Output the [x, y] coordinate of the center of the cell containing the given text.  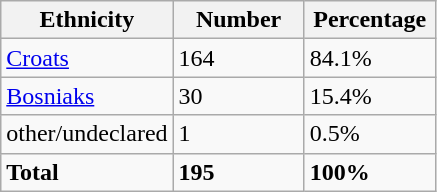
Percentage [370, 20]
84.1% [370, 58]
30 [238, 96]
other/undeclared [87, 134]
15.4% [370, 96]
Bosniaks [87, 96]
Number [238, 20]
100% [370, 172]
195 [238, 172]
Ethnicity [87, 20]
Total [87, 172]
Croats [87, 58]
0.5% [370, 134]
164 [238, 58]
1 [238, 134]
